Locate the cell with the specified text and output its (x, y) center coordinate. 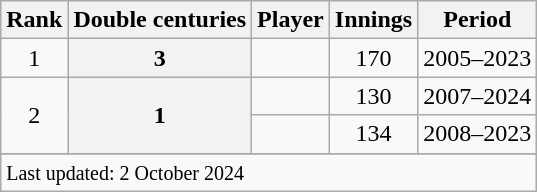
2008–2023 (478, 134)
Innings (373, 20)
134 (373, 134)
2 (34, 115)
2005–2023 (478, 58)
2007–2024 (478, 96)
130 (373, 96)
170 (373, 58)
Period (478, 20)
3 (160, 58)
Player (291, 20)
Double centuries (160, 20)
Rank (34, 20)
Last updated: 2 October 2024 (269, 172)
